Extract the (X, Y) coordinate from the center of the cell holding the provided text.  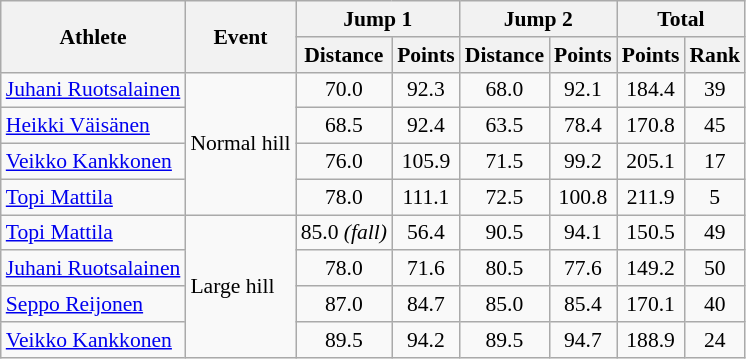
92.1 (583, 90)
68.0 (504, 90)
Rank (714, 55)
149.2 (651, 269)
94.1 (583, 233)
40 (714, 304)
24 (714, 340)
68.5 (344, 126)
49 (714, 233)
Total (681, 19)
Heikki Väisänen (94, 126)
45 (714, 126)
184.4 (651, 90)
105.9 (426, 162)
100.8 (583, 197)
87.0 (344, 304)
71.6 (426, 269)
Large hill (240, 286)
Normal hill (240, 143)
170.8 (651, 126)
85.0 (fall) (344, 233)
39 (714, 90)
92.3 (426, 90)
90.5 (504, 233)
80.5 (504, 269)
70.0 (344, 90)
78.4 (583, 126)
76.0 (344, 162)
84.7 (426, 304)
17 (714, 162)
Athlete (94, 36)
Jump 2 (538, 19)
94.2 (426, 340)
99.2 (583, 162)
50 (714, 269)
85.0 (504, 304)
72.5 (504, 197)
85.4 (583, 304)
5 (714, 197)
Jump 1 (378, 19)
188.9 (651, 340)
211.9 (651, 197)
63.5 (504, 126)
94.7 (583, 340)
205.1 (651, 162)
77.6 (583, 269)
111.1 (426, 197)
Event (240, 36)
Seppo Reijonen (94, 304)
170.1 (651, 304)
92.4 (426, 126)
71.5 (504, 162)
56.4 (426, 233)
150.5 (651, 233)
